Scan for the cell matching the given text and deliver its [x, y] coordinate at center. 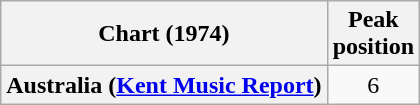
Peakposition [373, 34]
6 [373, 85]
Chart (1974) [164, 34]
Australia (Kent Music Report) [164, 85]
